Scan for the cell matching the given text and deliver its [x, y] coordinate at center. 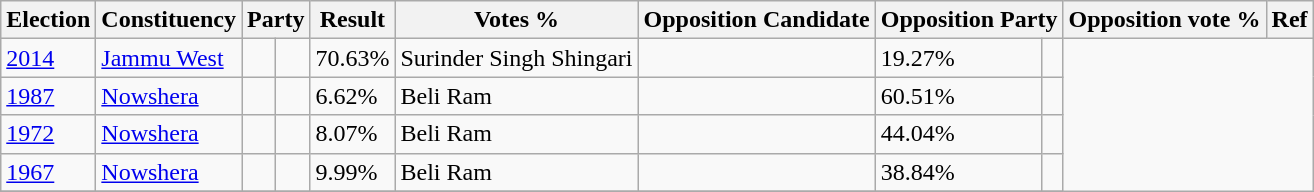
60.51% [958, 96]
8.07% [352, 134]
6.62% [352, 96]
Party [276, 20]
Constituency [169, 20]
Ref [1290, 20]
Election [48, 20]
44.04% [958, 134]
Opposition vote % [1164, 20]
2014 [48, 58]
1972 [48, 134]
38.84% [958, 172]
19.27% [958, 58]
70.63% [352, 58]
1987 [48, 96]
Votes % [516, 20]
Jammu West [169, 58]
Result [352, 20]
Opposition Party [969, 20]
Surinder Singh Shingari [516, 58]
9.99% [352, 172]
1967 [48, 172]
Opposition Candidate [756, 20]
